Locate the cell with the specified text and output its [x, y] center coordinate. 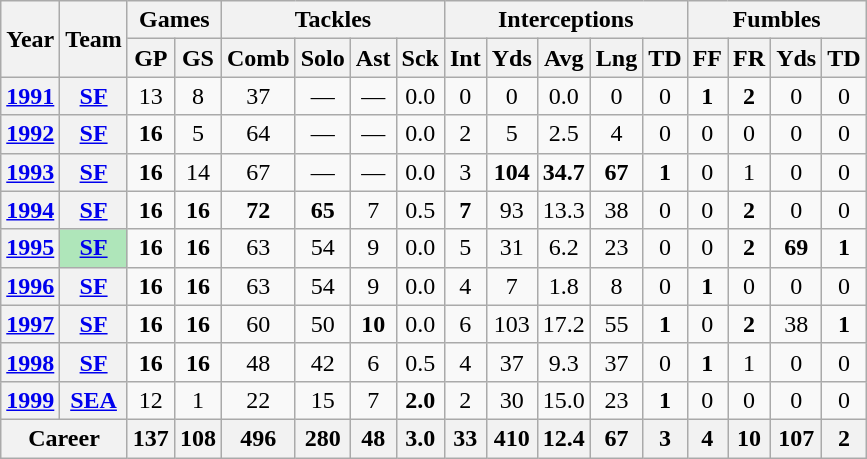
12.4 [564, 438]
9.3 [564, 362]
2.0 [420, 400]
Lng [616, 58]
Ast [373, 58]
496 [258, 438]
1997 [30, 324]
Games [174, 20]
FF [707, 58]
GS [198, 58]
Interceptions [566, 20]
1995 [30, 248]
55 [616, 324]
93 [512, 210]
1998 [30, 362]
64 [258, 134]
17.2 [564, 324]
65 [322, 210]
12 [150, 400]
50 [322, 324]
Fumbles [776, 20]
15 [322, 400]
33 [465, 438]
42 [322, 362]
103 [512, 324]
1999 [30, 400]
22 [258, 400]
60 [258, 324]
Team [94, 39]
280 [322, 438]
1.8 [564, 286]
SEA [94, 400]
Solo [322, 58]
2.5 [564, 134]
108 [198, 438]
3.0 [420, 438]
1993 [30, 172]
Year [30, 39]
14 [198, 172]
1992 [30, 134]
31 [512, 248]
13 [150, 96]
137 [150, 438]
30 [512, 400]
GP [150, 58]
FR [750, 58]
Int [465, 58]
107 [796, 438]
Career [64, 438]
Sck [420, 58]
1996 [30, 286]
104 [512, 172]
1994 [30, 210]
34.7 [564, 172]
72 [258, 210]
Comb [258, 58]
Tackles [332, 20]
69 [796, 248]
1991 [30, 96]
13.3 [564, 210]
6.2 [564, 248]
15.0 [564, 400]
Avg [564, 58]
410 [512, 438]
